Output the [x, y] coordinate of the center of the cell containing the given text.  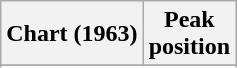
Peakposition [189, 34]
Chart (1963) [72, 34]
